Provide the [X, Y] coordinate of the cell's center where the given text is located.  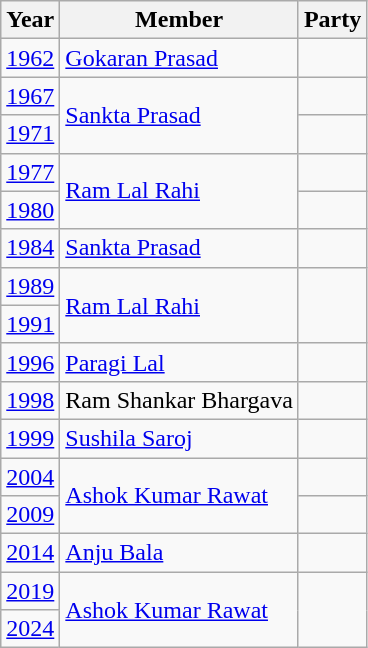
1991 [30, 324]
1996 [30, 362]
Ram Shankar Bhargava [180, 400]
1971 [30, 134]
1977 [30, 172]
1999 [30, 438]
Anju Bala [180, 553]
1998 [30, 400]
2009 [30, 515]
Paragi Lal [180, 362]
Gokaran Prasad [180, 58]
2024 [30, 629]
Party [332, 20]
2004 [30, 477]
2019 [30, 591]
1984 [30, 248]
2014 [30, 553]
Year [30, 20]
Member [180, 20]
1980 [30, 210]
Sushila Saroj [180, 438]
1967 [30, 96]
1989 [30, 286]
1962 [30, 58]
